Locate the cell with the specified text and output its (x, y) center coordinate. 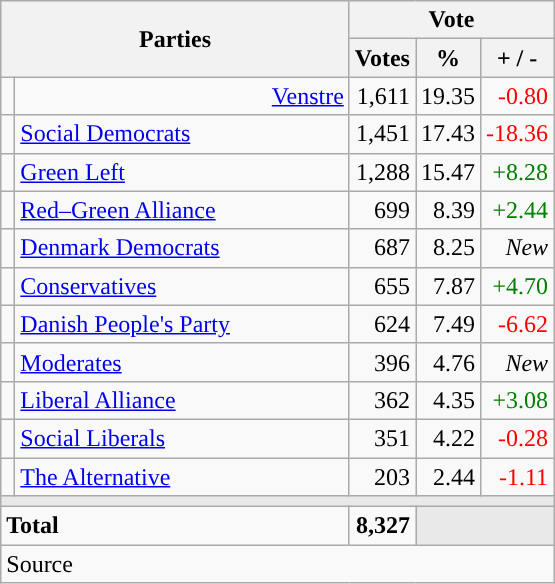
4.35 (448, 400)
% (448, 58)
351 (382, 438)
4.76 (448, 362)
Moderates (182, 362)
Red–Green Alliance (182, 210)
-6.62 (518, 324)
+8.28 (518, 172)
+4.70 (518, 286)
+ / - (518, 58)
655 (382, 286)
687 (382, 248)
+3.08 (518, 400)
15.47 (448, 172)
8.39 (448, 210)
Denmark Democrats (182, 248)
203 (382, 477)
-1.11 (518, 477)
396 (382, 362)
-0.28 (518, 438)
Liberal Alliance (182, 400)
Vote (451, 20)
7.49 (448, 324)
Votes (382, 58)
Danish People's Party (182, 324)
362 (382, 400)
2.44 (448, 477)
Parties (176, 39)
Conservatives (182, 286)
8,327 (382, 526)
19.35 (448, 96)
Source (278, 564)
699 (382, 210)
+2.44 (518, 210)
Total (176, 526)
8.25 (448, 248)
Green Left (182, 172)
-18.36 (518, 134)
7.87 (448, 286)
Venstre (182, 96)
4.22 (448, 438)
-0.80 (518, 96)
1,611 (382, 96)
17.43 (448, 134)
1,288 (382, 172)
Social Democrats (182, 134)
Social Liberals (182, 438)
1,451 (382, 134)
624 (382, 324)
The Alternative (182, 477)
